Detect which cell encompasses the target text, then output its (X, Y) center coordinate. 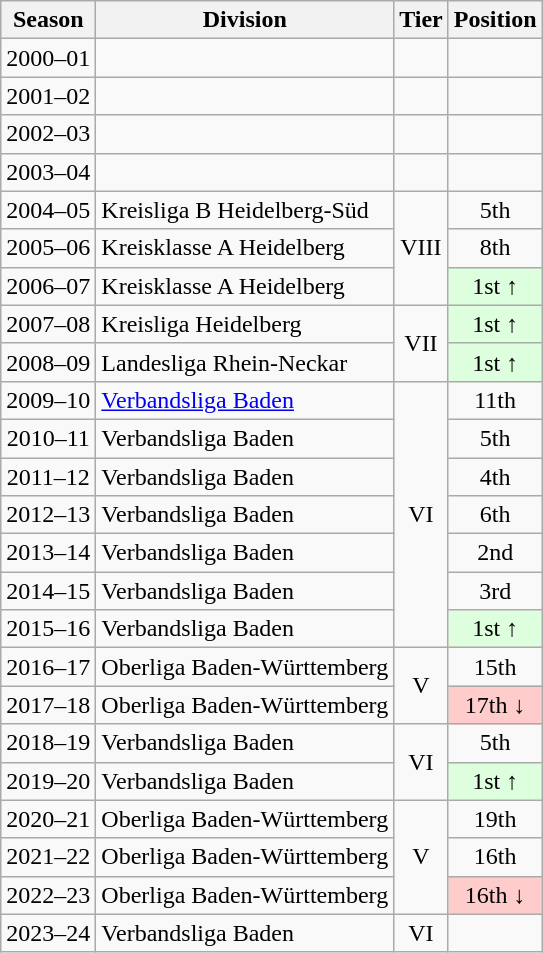
2004–05 (48, 210)
11th (495, 400)
2003–04 (48, 172)
8th (495, 248)
2000–01 (48, 58)
Division (245, 20)
Season (48, 20)
16th ↓ (495, 895)
Kreisliga B Heidelberg-Süd (245, 210)
2006–07 (48, 286)
2017–18 (48, 705)
19th (495, 819)
VIII (422, 248)
17th ↓ (495, 705)
2nd (495, 553)
2009–10 (48, 400)
3rd (495, 591)
2001–02 (48, 96)
2022–23 (48, 895)
Position (495, 20)
2010–11 (48, 438)
2015–16 (48, 629)
16th (495, 857)
Tier (422, 20)
VII (422, 343)
4th (495, 477)
6th (495, 515)
2016–17 (48, 667)
2020–21 (48, 819)
2019–20 (48, 781)
2012–13 (48, 515)
2014–15 (48, 591)
2021–22 (48, 857)
Kreisliga Heidelberg (245, 324)
2023–24 (48, 933)
2018–19 (48, 743)
2008–09 (48, 362)
2002–03 (48, 134)
2005–06 (48, 248)
15th (495, 667)
Landesliga Rhein-Neckar (245, 362)
2013–14 (48, 553)
2007–08 (48, 324)
2011–12 (48, 477)
